Identify which cell holds the provided text, then report its [X, Y] central coordinate. 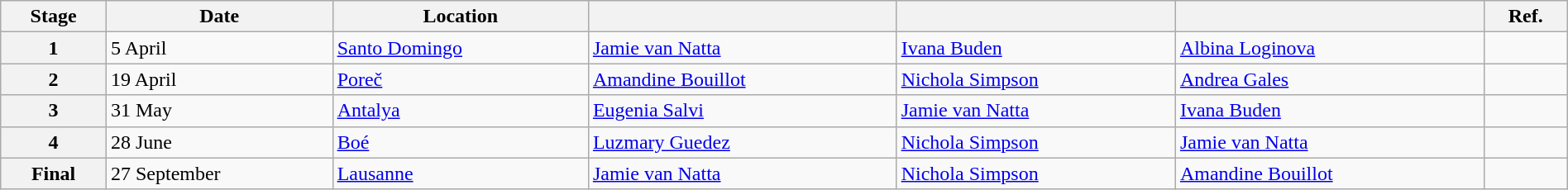
2 [54, 79]
31 May [219, 111]
3 [54, 111]
Final [54, 173]
Lausanne [460, 173]
Stage [54, 17]
Eugenia Salvi [743, 111]
Boé [460, 142]
Andrea Gales [1330, 79]
27 September [219, 173]
Location [460, 17]
28 June [219, 142]
5 April [219, 48]
Poreč [460, 79]
Date [219, 17]
4 [54, 142]
Santo Domingo [460, 48]
1 [54, 48]
19 April [219, 79]
Albina Loginova [1330, 48]
Luzmary Guedez [743, 142]
Ref. [1525, 17]
Antalya [460, 111]
